Scan for the cell matching the given text and deliver its (X, Y) coordinate at center. 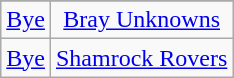
Shamrock Rovers (141, 58)
Bray Unknowns (141, 20)
